Identify which cell holds the provided text, then report its [X, Y] central coordinate. 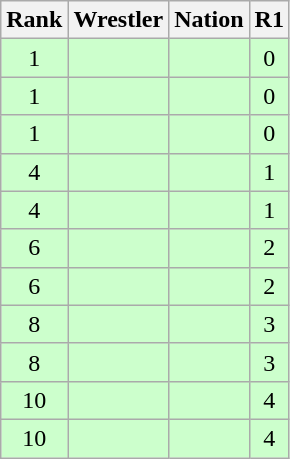
Wrestler [118, 20]
Nation [209, 20]
Rank [34, 20]
R1 [269, 20]
